Detect which cell encompasses the target text, then output its (x, y) center coordinate. 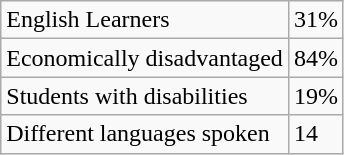
Economically disadvantaged (145, 58)
English Learners (145, 20)
31% (316, 20)
14 (316, 134)
84% (316, 58)
19% (316, 96)
Students with disabilities (145, 96)
Different languages spoken (145, 134)
